Return (x, y) of the center of cell containing provided text 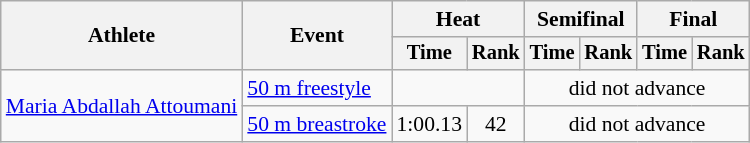
Final (693, 19)
Athlete (122, 36)
Event (316, 36)
Maria Abdallah Attoumani (122, 106)
42 (496, 124)
1:00.13 (430, 124)
50 m freestyle (316, 88)
Semifinal (581, 19)
Heat (458, 19)
50 m breastroke (316, 124)
